Locate the cell with the specified text and output its [x, y] center coordinate. 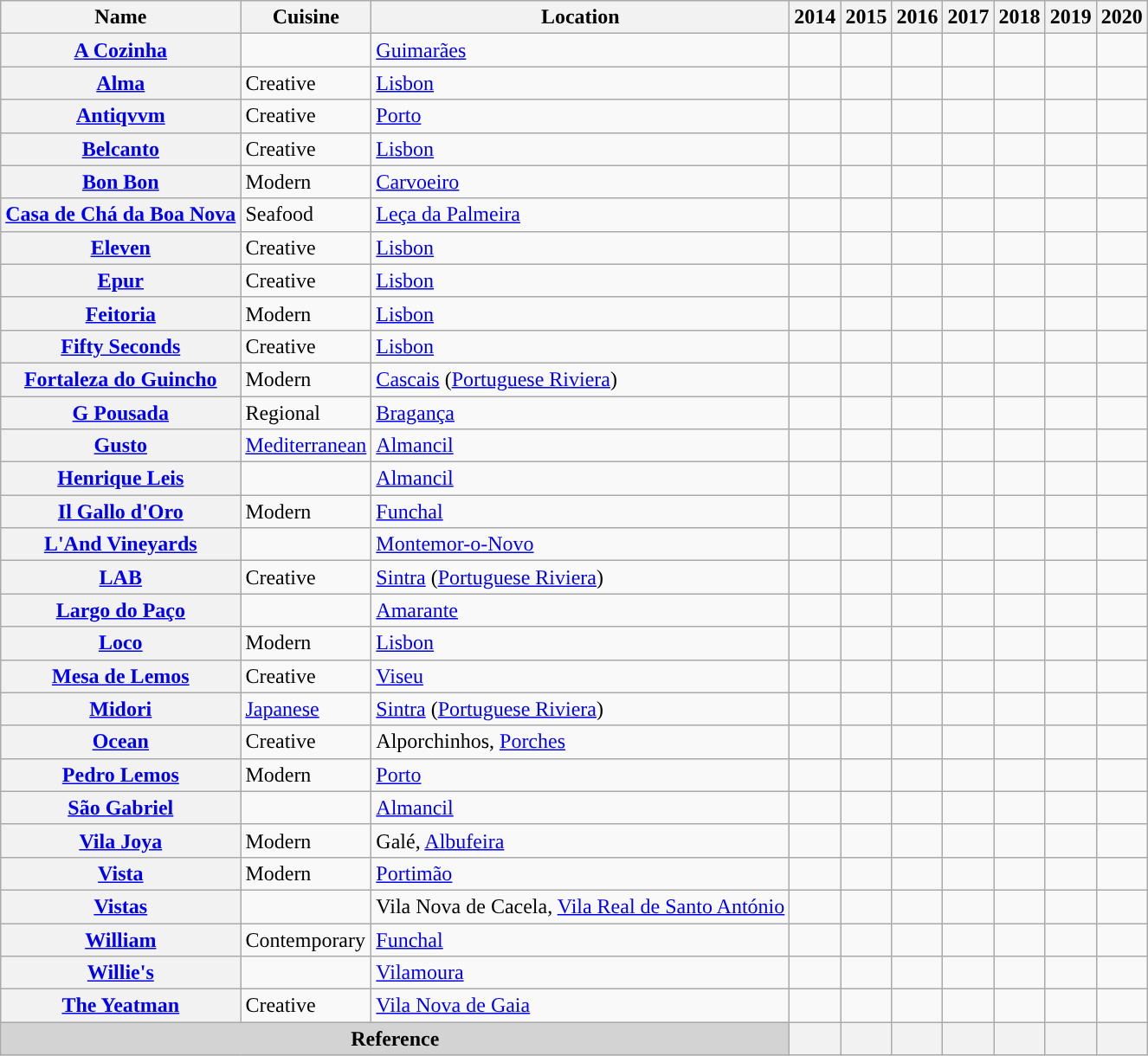
Belcanto [121, 149]
Vila Nova de Cacela, Vila Real de Santo António [580, 906]
2016 [918, 17]
Bragança [580, 413]
Largo do Paço [121, 610]
Mediterranean [306, 446]
William [121, 939]
Montemor-o-Novo [580, 544]
Vila Nova de Gaia [580, 1006]
São Gabriel [121, 808]
Mesa de Lemos [121, 676]
Viseu [580, 676]
Ocean [121, 742]
The Yeatman [121, 1006]
Fifty Seconds [121, 346]
Alma [121, 83]
Location [580, 17]
Galé, Albufeira [580, 840]
Il Gallo d'Oro [121, 512]
Regional [306, 413]
Seafood [306, 215]
Cascais (Portuguese Riviera) [580, 379]
Feitoria [121, 313]
Eleven [121, 248]
Guimarães [580, 50]
Vilamoura [580, 973]
Alporchinhos, Porches [580, 742]
Willie's [121, 973]
LAB [121, 577]
Contemporary [306, 939]
Name [121, 17]
2020 [1122, 17]
Antiqvvm [121, 116]
2018 [1020, 17]
Vista [121, 873]
Leça da Palmeira [580, 215]
2014 [816, 17]
Henrique Leis [121, 479]
Epur [121, 280]
Pedro Lemos [121, 775]
Casa de Chá da Boa Nova [121, 215]
Fortaleza do Guincho [121, 379]
2017 [968, 17]
L'And Vineyards [121, 544]
Vistas [121, 906]
Loco [121, 643]
Carvoeiro [580, 182]
Gusto [121, 446]
Amarante [580, 610]
Vila Joya [121, 840]
Cuisine [306, 17]
Midori [121, 709]
Japanese [306, 709]
A Cozinha [121, 50]
2015 [866, 17]
Bon Bon [121, 182]
G Pousada [121, 413]
Reference [395, 1039]
2019 [1070, 17]
Portimão [580, 873]
